Capture the cell that displays the provided text and extract its [x, y] central coordinate. 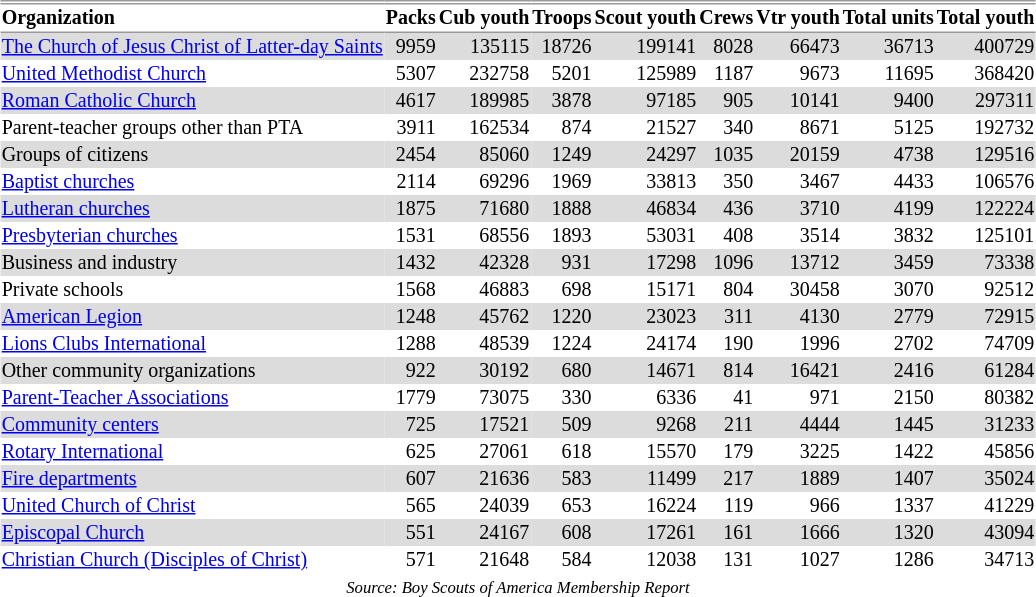
9673 [798, 74]
129516 [986, 154]
46883 [484, 290]
4617 [410, 100]
42328 [484, 262]
125989 [646, 74]
16224 [646, 506]
24297 [646, 154]
Roman Catholic Church [192, 100]
3514 [798, 236]
30458 [798, 290]
24167 [484, 532]
Groups of citizens [192, 154]
874 [562, 128]
4444 [798, 424]
Christian Church (Disciples of Christ) [192, 560]
571 [410, 560]
2779 [888, 316]
3459 [888, 262]
Parent-teacher groups other than PTA [192, 128]
27061 [484, 452]
2150 [888, 398]
179 [726, 452]
85060 [484, 154]
46834 [646, 208]
618 [562, 452]
4199 [888, 208]
Baptist churches [192, 182]
330 [562, 398]
1531 [410, 236]
21636 [484, 478]
Scout youth [646, 17]
1888 [562, 208]
11695 [888, 74]
Lions Clubs International [192, 344]
4738 [888, 154]
43094 [986, 532]
72915 [986, 316]
21648 [484, 560]
3911 [410, 128]
41 [726, 398]
408 [726, 236]
1286 [888, 560]
905 [726, 100]
922 [410, 370]
971 [798, 398]
3878 [562, 100]
1875 [410, 208]
436 [726, 208]
74709 [986, 344]
The Church of Jesus Christ of Latter-day Saints [192, 46]
1249 [562, 154]
1027 [798, 560]
71680 [484, 208]
34713 [986, 560]
161 [726, 532]
698 [562, 290]
Organization [192, 17]
Parent-Teacher Associations [192, 398]
Other community organizations [192, 370]
5307 [410, 74]
6336 [646, 398]
1432 [410, 262]
4433 [888, 182]
1320 [888, 532]
16421 [798, 370]
1969 [562, 182]
1893 [562, 236]
680 [562, 370]
17521 [484, 424]
Rotary International [192, 452]
17298 [646, 262]
1779 [410, 398]
23023 [646, 316]
Lutheran churches [192, 208]
8671 [798, 128]
3467 [798, 182]
1422 [888, 452]
8028 [726, 46]
15570 [646, 452]
Fire departments [192, 478]
24039 [484, 506]
9959 [410, 46]
565 [410, 506]
10141 [798, 100]
31233 [986, 424]
68556 [484, 236]
United Church of Christ [192, 506]
1445 [888, 424]
1666 [798, 532]
199141 [646, 46]
30192 [484, 370]
20159 [798, 154]
36713 [888, 46]
297311 [986, 100]
607 [410, 478]
190 [726, 344]
211 [726, 424]
966 [798, 506]
131 [726, 560]
5125 [888, 128]
189985 [484, 100]
1996 [798, 344]
Crews [726, 17]
217 [726, 478]
125101 [986, 236]
400729 [986, 46]
24174 [646, 344]
1248 [410, 316]
1224 [562, 344]
4130 [798, 316]
73075 [484, 398]
1889 [798, 478]
232758 [484, 74]
45762 [484, 316]
509 [562, 424]
9268 [646, 424]
12038 [646, 560]
1035 [726, 154]
97185 [646, 100]
2454 [410, 154]
1337 [888, 506]
3070 [888, 290]
814 [726, 370]
368420 [986, 74]
1568 [410, 290]
608 [562, 532]
311 [726, 316]
135115 [484, 46]
551 [410, 532]
Packs [410, 17]
340 [726, 128]
119 [726, 506]
18726 [562, 46]
583 [562, 478]
106576 [986, 182]
1288 [410, 344]
192732 [986, 128]
21527 [646, 128]
2416 [888, 370]
Presbyterian churches [192, 236]
Troops [562, 17]
69296 [484, 182]
Private schools [192, 290]
725 [410, 424]
162534 [484, 128]
Community centers [192, 424]
41229 [986, 506]
80382 [986, 398]
3225 [798, 452]
1187 [726, 74]
Cub youth [484, 17]
American Legion [192, 316]
584 [562, 560]
2114 [410, 182]
13712 [798, 262]
Episcopal Church [192, 532]
61284 [986, 370]
1096 [726, 262]
33813 [646, 182]
17261 [646, 532]
9400 [888, 100]
Business and industry [192, 262]
92512 [986, 290]
35024 [986, 478]
2702 [888, 344]
804 [726, 290]
3710 [798, 208]
122224 [986, 208]
45856 [986, 452]
66473 [798, 46]
15171 [646, 290]
11499 [646, 478]
14671 [646, 370]
1220 [562, 316]
350 [726, 182]
Total units [888, 17]
Vtr youth [798, 17]
625 [410, 452]
United Methodist Church [192, 74]
5201 [562, 74]
73338 [986, 262]
931 [562, 262]
48539 [484, 344]
1407 [888, 478]
53031 [646, 236]
3832 [888, 236]
653 [562, 506]
Total youth [986, 17]
